From the cell containing the given text, extract its center point as [x, y] coordinate. 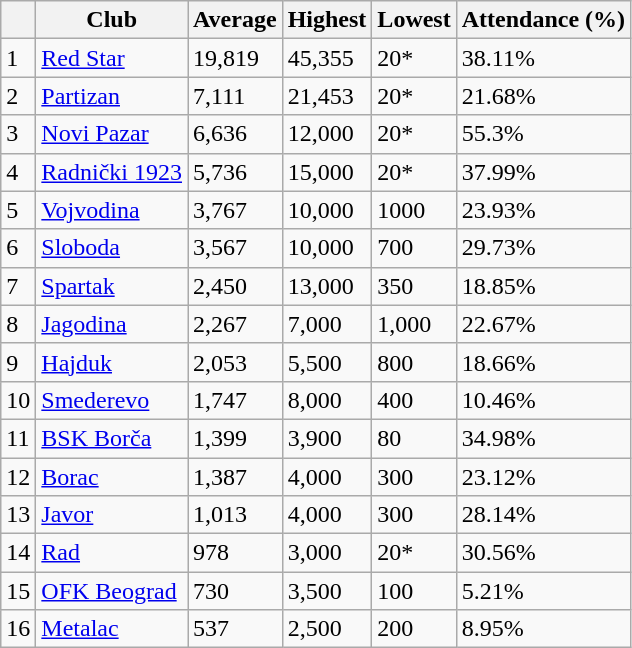
Smederevo [112, 400]
3,900 [327, 438]
1,013 [236, 515]
22.67% [543, 324]
1,387 [236, 477]
18.66% [543, 362]
1 [18, 58]
BSK Borča [112, 438]
Attendance (%) [543, 20]
28.14% [543, 515]
16 [18, 629]
14 [18, 553]
6,636 [236, 134]
15,000 [327, 172]
Borac [112, 477]
200 [414, 629]
Vojvodina [112, 210]
3 [18, 134]
Jagodina [112, 324]
55.3% [543, 134]
8,000 [327, 400]
3,500 [327, 591]
2,267 [236, 324]
Sloboda [112, 248]
Highest [327, 20]
9 [18, 362]
Club [112, 20]
15 [18, 591]
5.21% [543, 591]
8 [18, 324]
1,000 [414, 324]
5,500 [327, 362]
2,500 [327, 629]
350 [414, 286]
10 [18, 400]
400 [414, 400]
700 [414, 248]
37.99% [543, 172]
3,000 [327, 553]
7,000 [327, 324]
4 [18, 172]
3,767 [236, 210]
18.85% [543, 286]
23.93% [543, 210]
Spartak [112, 286]
730 [236, 591]
12 [18, 477]
1,747 [236, 400]
80 [414, 438]
8.95% [543, 629]
Lowest [414, 20]
Rad [112, 553]
1,399 [236, 438]
11 [18, 438]
45,355 [327, 58]
7 [18, 286]
13 [18, 515]
2,450 [236, 286]
30.56% [543, 553]
Javor [112, 515]
537 [236, 629]
7,111 [236, 96]
5 [18, 210]
21.68% [543, 96]
23.12% [543, 477]
19,819 [236, 58]
12,000 [327, 134]
Hajduk [112, 362]
6 [18, 248]
800 [414, 362]
Radnički 1923 [112, 172]
13,000 [327, 286]
978 [236, 553]
2 [18, 96]
38.11% [543, 58]
3,567 [236, 248]
34.98% [543, 438]
Average [236, 20]
Novi Pazar [112, 134]
5,736 [236, 172]
2,053 [236, 362]
100 [414, 591]
Partizan [112, 96]
29.73% [543, 248]
OFK Beograd [112, 591]
1000 [414, 210]
Metalac [112, 629]
10.46% [543, 400]
Red Star [112, 58]
21,453 [327, 96]
